Output the [x, y] coordinate of the center of the cell containing the given text.  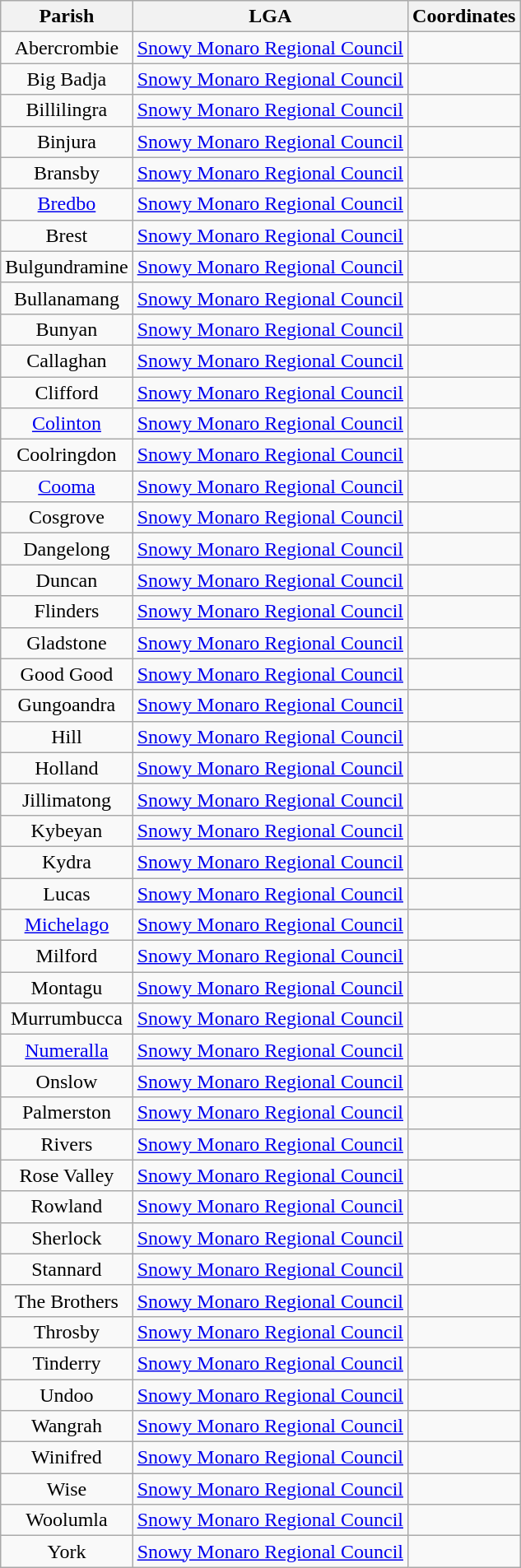
Kybeyan [67, 831]
Milford [67, 956]
Kydra [67, 862]
Stannard [67, 1269]
Jillimatong [67, 799]
Bulgundramine [67, 267]
Undoo [67, 1395]
Gungoandra [67, 705]
Good Good [67, 674]
Binjura [67, 142]
Holland [67, 768]
Billilingra [67, 110]
Big Badja [67, 79]
Murrumbucca [67, 1019]
Montagu [67, 988]
Abercrombie [67, 48]
Hill [67, 737]
Sherlock [67, 1238]
Palmerston [67, 1113]
Wangrah [67, 1426]
Brest [67, 235]
Coordinates [464, 16]
Lucas [67, 893]
Throsby [67, 1332]
Parish [67, 16]
The Brothers [67, 1300]
LGA [270, 16]
Coolringdon [67, 455]
Tinderry [67, 1363]
Duncan [67, 580]
Bullanamang [67, 298]
Gladstone [67, 643]
Cosgrove [67, 518]
Wise [67, 1489]
Callaghan [67, 361]
Numeralla [67, 1050]
Bransby [67, 173]
Woolumla [67, 1520]
Bunyan [67, 329]
Cooma [67, 486]
Dangelong [67, 549]
Clifford [67, 393]
Winifred [67, 1458]
Rose Valley [67, 1175]
Flinders [67, 612]
Michelago [67, 925]
Rivers [67, 1144]
Colinton [67, 424]
York [67, 1552]
Rowland [67, 1207]
Bredbo [67, 204]
Onslow [67, 1082]
